Provide the (X, Y) coordinate of the cell's center where the given text is located.  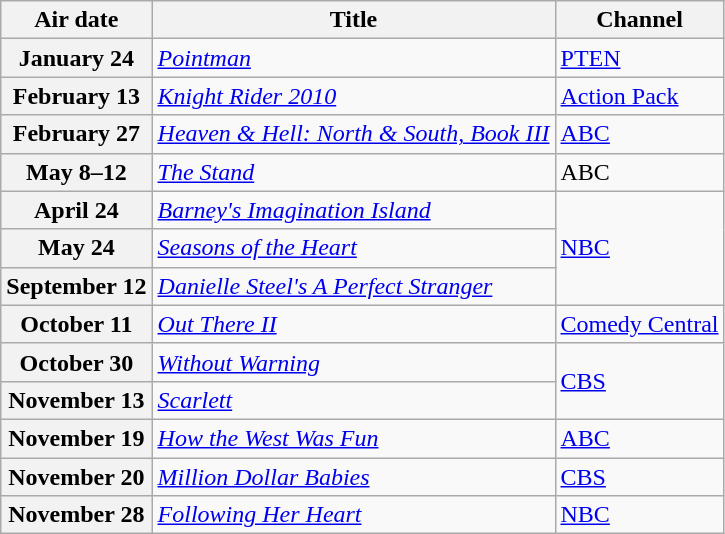
October 11 (76, 324)
Danielle Steel's A Perfect Stranger (354, 286)
Air date (76, 20)
May 24 (76, 248)
January 24 (76, 58)
Channel (640, 20)
PTEN (640, 58)
Out There II (354, 324)
Pointman (354, 58)
Action Pack (640, 96)
May 8–12 (76, 172)
February 27 (76, 134)
Seasons of the Heart (354, 248)
November 19 (76, 438)
November 28 (76, 515)
How the West Was Fun (354, 438)
Million Dollar Babies (354, 477)
Knight Rider 2010 (354, 96)
Comedy Central (640, 324)
Title (354, 20)
Without Warning (354, 362)
September 12 (76, 286)
Following Her Heart (354, 515)
Scarlett (354, 400)
November 13 (76, 400)
October 30 (76, 362)
Heaven & Hell: North & South, Book III (354, 134)
November 20 (76, 477)
February 13 (76, 96)
Barney's Imagination Island (354, 210)
April 24 (76, 210)
The Stand (354, 172)
